Pinpoint the cell where the given text exists, returning its [X, Y] midpoint coordinate. 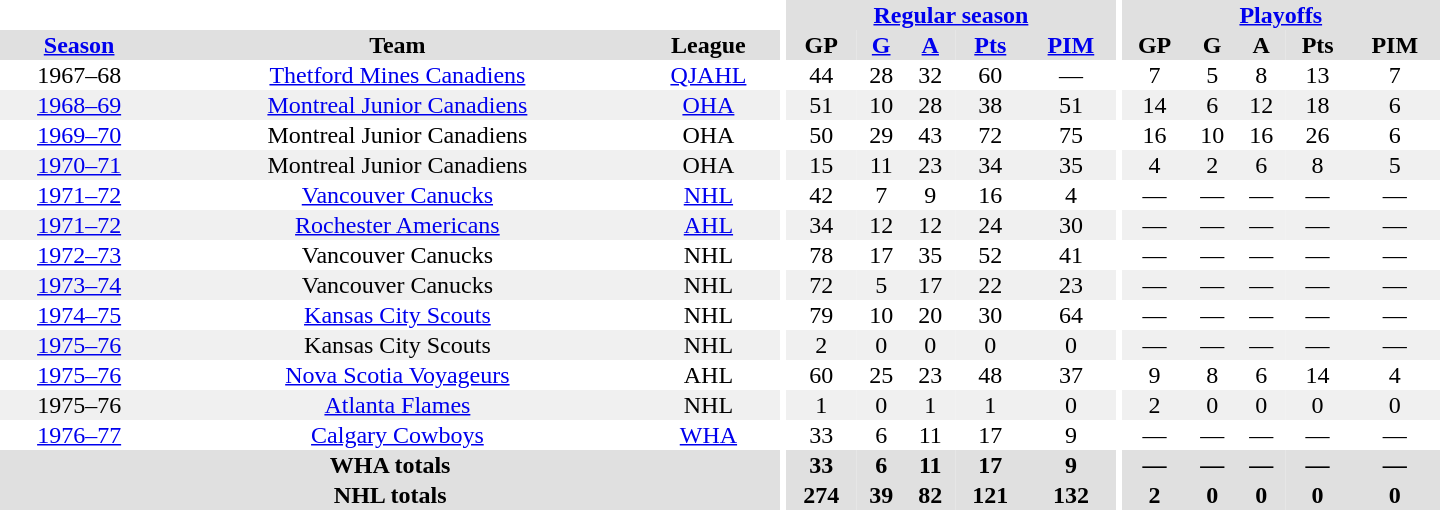
22 [990, 285]
Calgary Cowboys [397, 435]
20 [930, 315]
Season [79, 45]
QJAHL [709, 75]
274 [822, 495]
15 [822, 165]
1970–71 [79, 165]
29 [882, 135]
25 [882, 375]
64 [1071, 315]
Rochester Americans [397, 225]
132 [1071, 495]
Thetford Mines Canadiens [397, 75]
Atlanta Flames [397, 405]
32 [930, 75]
37 [1071, 375]
NHL totals [390, 495]
42 [822, 195]
Nova Scotia Voyageurs [397, 375]
121 [990, 495]
24 [990, 225]
1972–73 [79, 255]
79 [822, 315]
WHA totals [390, 465]
38 [990, 105]
Playoffs [1281, 15]
1976–77 [79, 435]
1968–69 [79, 105]
WHA [709, 435]
50 [822, 135]
52 [990, 255]
League [709, 45]
39 [882, 495]
1974–75 [79, 315]
Regular season [951, 15]
75 [1071, 135]
43 [930, 135]
48 [990, 375]
1973–74 [79, 285]
18 [1318, 105]
1969–70 [79, 135]
Team [397, 45]
1967–68 [79, 75]
44 [822, 75]
78 [822, 255]
26 [1318, 135]
13 [1318, 75]
41 [1071, 255]
82 [930, 495]
